Determine the [X, Y] coordinate at the center of the cell enclosing the given text.  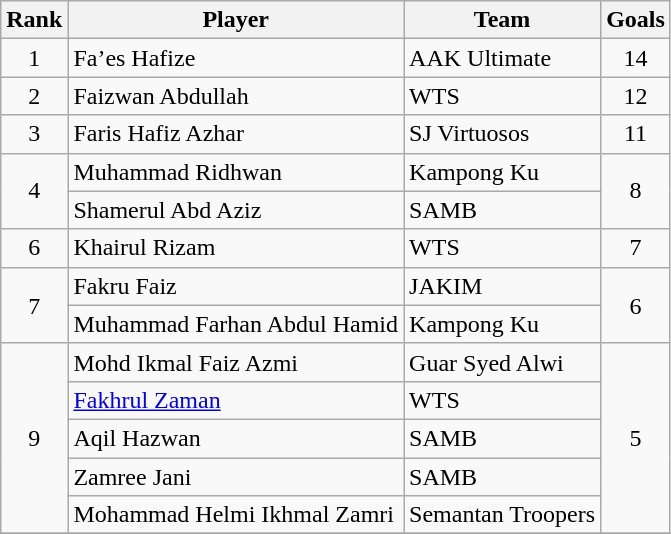
Fakhrul Zaman [236, 400]
5 [636, 438]
Mohammad Helmi Ikhmal Zamri [236, 515]
Fakru Faiz [236, 286]
12 [636, 96]
Zamree Jani [236, 477]
4 [34, 191]
Fa’es Hafize [236, 58]
Mohd Ikmal Faiz Azmi [236, 362]
3 [34, 134]
Shamerul Abd Aziz [236, 210]
14 [636, 58]
Rank [34, 20]
Semantan Troopers [502, 515]
Goals [636, 20]
11 [636, 134]
8 [636, 191]
Aqil Hazwan [236, 438]
Player [236, 20]
Team [502, 20]
Muhammad Ridhwan [236, 172]
Faizwan Abdullah [236, 96]
9 [34, 438]
1 [34, 58]
AAK Ultimate [502, 58]
SJ Virtuosos [502, 134]
Khairul Rizam [236, 248]
2 [34, 96]
JAKIM [502, 286]
Muhammad Farhan Abdul Hamid [236, 324]
Guar Syed Alwi [502, 362]
Faris Hafiz Azhar [236, 134]
